Search for the cell housing the specified text and yield its [x, y] center coordinate. 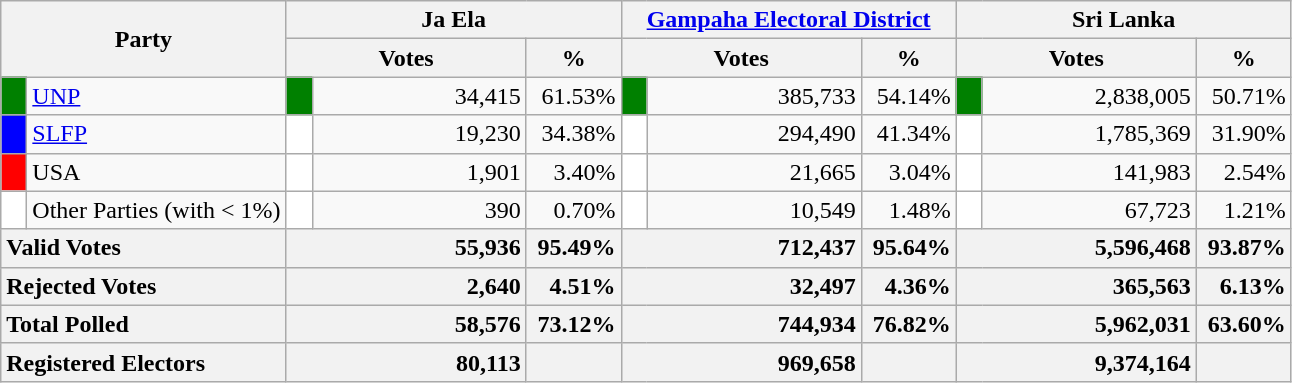
55,936 [406, 248]
Total Polled [144, 324]
63.60% [1244, 324]
19,230 [419, 134]
61.53% [574, 96]
1,901 [419, 172]
9,374,164 [1076, 362]
Other Parties (with < 1%) [156, 210]
2,838,005 [1089, 96]
Registered Electors [144, 362]
365,563 [1076, 286]
390 [419, 210]
Ja Ela [454, 20]
294,490 [754, 134]
3.04% [908, 172]
969,658 [741, 362]
31.90% [1244, 134]
58,576 [406, 324]
141,983 [1089, 172]
54.14% [908, 96]
UNP [156, 96]
3.40% [574, 172]
0.70% [574, 210]
67,723 [1089, 210]
76.82% [908, 324]
USA [156, 172]
95.49% [574, 248]
1.48% [908, 210]
5,596,468 [1076, 248]
21,665 [754, 172]
93.87% [1244, 248]
41.34% [908, 134]
Valid Votes [144, 248]
1,785,369 [1089, 134]
712,437 [741, 248]
Gampaha Electoral District [788, 20]
4.51% [574, 286]
Rejected Votes [144, 286]
10,549 [754, 210]
73.12% [574, 324]
4.36% [908, 286]
6.13% [1244, 286]
2,640 [406, 286]
5,962,031 [1076, 324]
385,733 [754, 96]
34,415 [419, 96]
744,934 [741, 324]
50.71% [1244, 96]
2.54% [1244, 172]
80,113 [406, 362]
95.64% [908, 248]
Party [144, 39]
SLFP [156, 134]
1.21% [1244, 210]
34.38% [574, 134]
32,497 [741, 286]
Sri Lanka [1124, 20]
